Identify which cell holds the provided text, then report its (x, y) central coordinate. 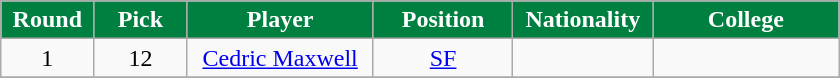
SF (443, 58)
12 (140, 58)
Pick (140, 20)
College (746, 20)
1 (48, 58)
Cedric Maxwell (280, 58)
Player (280, 20)
Nationality (583, 20)
Round (48, 20)
Position (443, 20)
